Return (X, Y) of the center of cell containing provided text 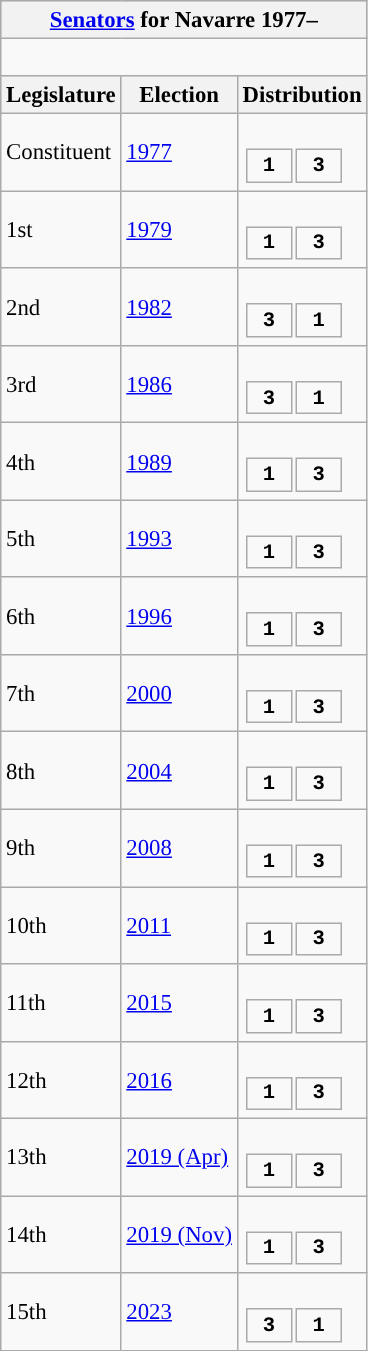
1979 (179, 230)
3rd (61, 384)
2008 (179, 848)
1993 (179, 538)
Senators for Navarre 1977– (184, 20)
14th (61, 1234)
Constituent (61, 152)
6th (61, 616)
5th (61, 538)
1989 (179, 462)
2000 (179, 694)
15th (61, 1312)
2016 (179, 1080)
11th (61, 1002)
2019 (Nov) (179, 1234)
2011 (179, 926)
2023 (179, 1312)
13th (61, 1158)
1986 (179, 384)
1982 (179, 306)
2nd (61, 306)
10th (61, 926)
Legislature (61, 95)
1st (61, 230)
Election (179, 95)
1996 (179, 616)
7th (61, 694)
Distribution (302, 95)
2019 (Apr) (179, 1158)
2015 (179, 1002)
12th (61, 1080)
8th (61, 770)
2004 (179, 770)
4th (61, 462)
1977 (179, 152)
9th (61, 848)
